Identify which cell holds the provided text, then report its [x, y] central coordinate. 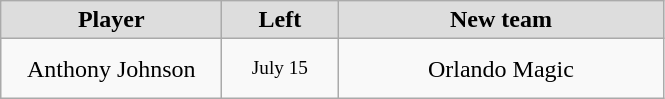
Player [112, 20]
Left [280, 20]
Anthony Johnson [112, 69]
Orlando Magic [501, 69]
New team [501, 20]
July 15 [280, 69]
